Find where the given text appears and provide that cell's center as [x, y] coordinate. 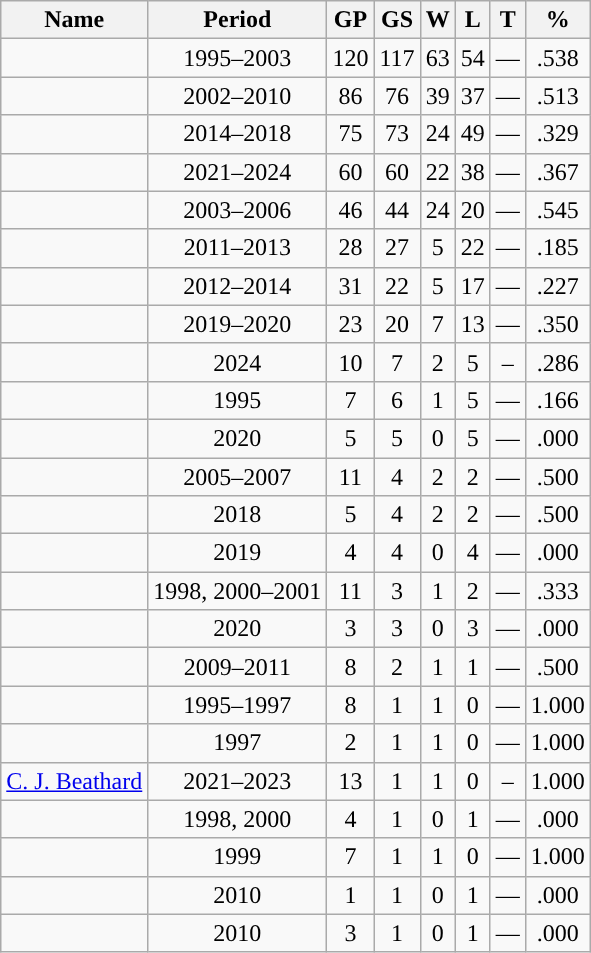
L [472, 20]
2011–2013 [238, 248]
T [508, 20]
120 [350, 58]
.513 [558, 96]
1995–2003 [238, 58]
Name [74, 20]
GS [397, 20]
Period [238, 20]
.329 [558, 134]
2005–2007 [238, 477]
1998, 2000 [238, 819]
.545 [558, 210]
63 [438, 58]
49 [472, 134]
C. J. Beathard [74, 781]
2014–2018 [238, 134]
1995–1997 [238, 705]
10 [350, 362]
31 [350, 286]
27 [397, 248]
28 [350, 248]
39 [438, 96]
.227 [558, 286]
2021–2024 [238, 172]
2009–2011 [238, 667]
54 [472, 58]
2002–2010 [238, 96]
2018 [238, 515]
.333 [558, 591]
1995 [238, 400]
38 [472, 172]
17 [472, 286]
44 [397, 210]
2024 [238, 362]
2003–2006 [238, 210]
1998, 2000–2001 [238, 591]
1999 [238, 857]
2021–2023 [238, 781]
GP [350, 20]
6 [397, 400]
2012–2014 [238, 286]
23 [350, 324]
73 [397, 134]
1997 [238, 743]
.367 [558, 172]
.538 [558, 58]
76 [397, 96]
2019 [238, 553]
W [438, 20]
% [558, 20]
117 [397, 58]
.166 [558, 400]
46 [350, 210]
2019–2020 [238, 324]
75 [350, 134]
37 [472, 96]
.286 [558, 362]
86 [350, 96]
.350 [558, 324]
.185 [558, 248]
